Find where the given text appears and provide that cell's center as [X, Y] coordinate. 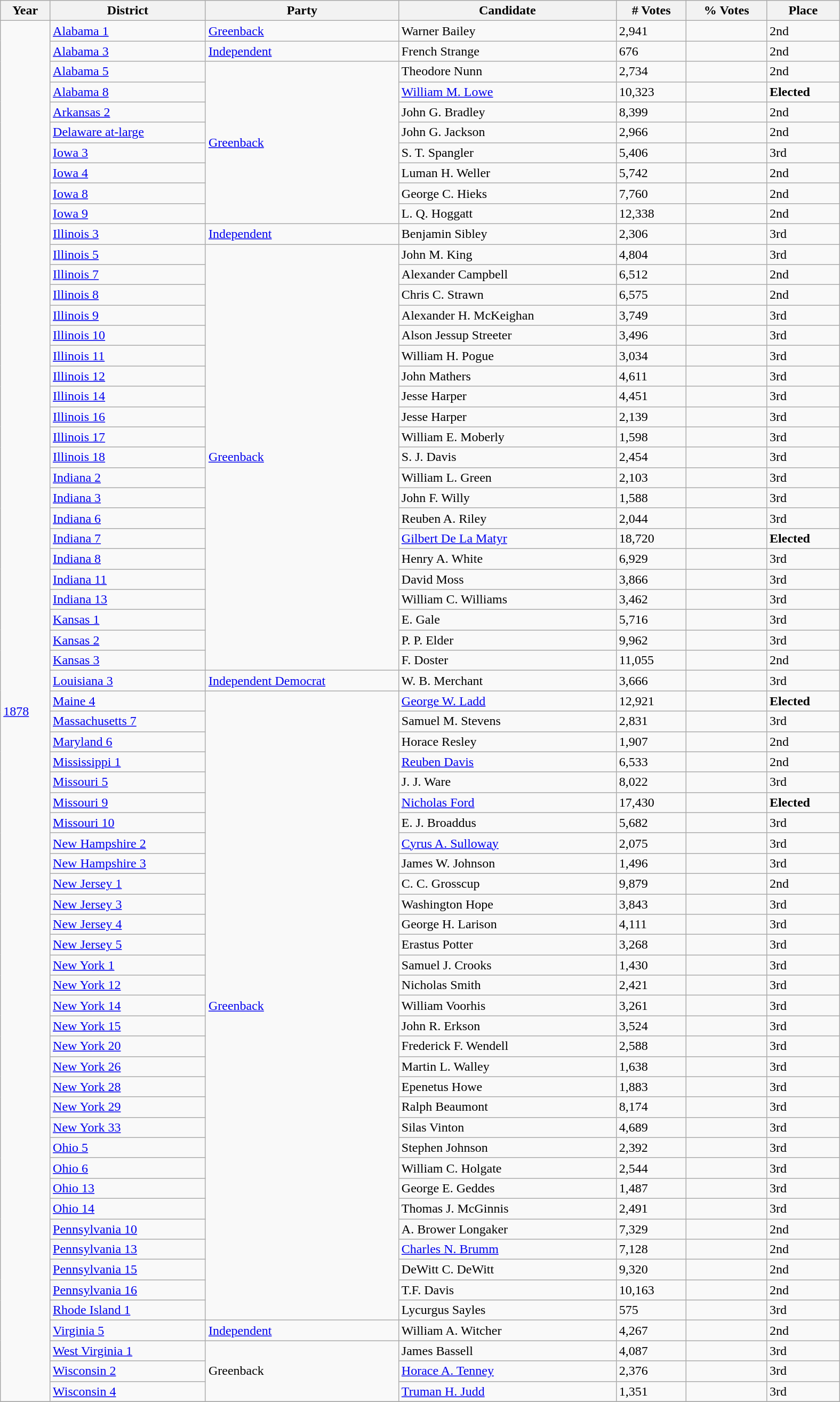
Lycurgus Sayles [507, 1310]
Ohio 13 [128, 1188]
New York 33 [128, 1127]
James W. Johnson [507, 863]
% Votes [726, 11]
8,174 [651, 1107]
Indiana 3 [128, 498]
Alson Jessup Streeter [507, 336]
William C. Williams [507, 600]
Candidate [507, 11]
William E. Moberly [507, 437]
New York 14 [128, 1006]
2,588 [651, 1046]
Illinois 9 [128, 315]
7,760 [651, 193]
Illinois 7 [128, 275]
Missouri 9 [128, 802]
Illinois 12 [128, 376]
4,611 [651, 376]
Illinois 10 [128, 336]
2,491 [651, 1208]
Iowa 8 [128, 193]
1,638 [651, 1066]
S. J. Davis [507, 457]
West Virginia 1 [128, 1351]
2,421 [651, 985]
5,742 [651, 173]
4,267 [651, 1331]
4,804 [651, 254]
F. Doster [507, 660]
2,734 [651, 71]
3,666 [651, 681]
Iowa 9 [128, 213]
A. Brower Longaker [507, 1229]
Nicholas Smith [507, 985]
Reuben A. Riley [507, 518]
Alabama 8 [128, 92]
575 [651, 1310]
New York 20 [128, 1046]
Gilbert De La Matyr [507, 538]
2,306 [651, 234]
Illinois 17 [128, 437]
# Votes [651, 11]
1,430 [651, 965]
17,430 [651, 802]
Ohio 14 [128, 1208]
676 [651, 51]
Indiana 2 [128, 477]
8,399 [651, 112]
Thomas J. McGinnis [507, 1208]
Independent Democrat [302, 681]
Silas Vinton [507, 1127]
Louisiana 3 [128, 681]
2,454 [651, 457]
J. J. Ware [507, 782]
New Jersey 4 [128, 925]
George H. Larison [507, 925]
New York 29 [128, 1107]
Illinois 11 [128, 356]
1,496 [651, 863]
Epenetus Howe [507, 1087]
Theodore Nunn [507, 71]
William L. Green [507, 477]
Indiana 11 [128, 579]
11,055 [651, 660]
New Hampshire 3 [128, 863]
Cyrus A. Sulloway [507, 843]
E. J. Broaddus [507, 823]
William C. Holgate [507, 1168]
3,261 [651, 1006]
Rhode Island 1 [128, 1310]
George C. Hieks [507, 193]
1,883 [651, 1087]
3,749 [651, 315]
George W. Ladd [507, 701]
John R. Erkson [507, 1026]
Alabama 3 [128, 51]
New Hampshire 2 [128, 843]
Illinois 8 [128, 295]
2,376 [651, 1371]
Pennsylvania 15 [128, 1270]
4,111 [651, 925]
E. Gale [507, 620]
5,406 [651, 153]
George E. Geddes [507, 1188]
Samuel J. Crooks [507, 965]
Charles N. Brumm [507, 1249]
7,128 [651, 1249]
4,689 [651, 1127]
Chris C. Strawn [507, 295]
10,163 [651, 1290]
12,338 [651, 213]
New Jersey 1 [128, 883]
James Bassell [507, 1351]
Maine 4 [128, 701]
Benjamin Sibley [507, 234]
Iowa 4 [128, 173]
Illinois 18 [128, 457]
New Jersey 5 [128, 945]
New Jersey 3 [128, 904]
2,831 [651, 721]
P. P. Elder [507, 640]
8,022 [651, 782]
3,034 [651, 356]
1,487 [651, 1188]
1,598 [651, 437]
2,075 [651, 843]
New York 15 [128, 1026]
New York 1 [128, 965]
John Mathers [507, 376]
Samuel M. Stevens [507, 721]
10,323 [651, 92]
John G. Bradley [507, 112]
John F. Willy [507, 498]
9,962 [651, 640]
Wisconsin 4 [128, 1391]
2,392 [651, 1148]
3,496 [651, 336]
Erastus Potter [507, 945]
Alexander Campbell [507, 275]
1878 [26, 711]
Ohio 6 [128, 1168]
Pennsylvania 13 [128, 1249]
Place [803, 11]
Frederick F. Wendell [507, 1046]
Kansas 3 [128, 660]
Pennsylvania 16 [128, 1290]
Massachusetts 7 [128, 721]
1,907 [651, 742]
Ralph Beaumont [507, 1107]
Reuben Davis [507, 762]
David Moss [507, 579]
2,941 [651, 31]
Luman H. Weller [507, 173]
6,575 [651, 295]
6,533 [651, 762]
Pennsylvania 10 [128, 1229]
New York 26 [128, 1066]
Kansas 2 [128, 640]
3,268 [651, 945]
Kansas 1 [128, 620]
Indiana 13 [128, 600]
Iowa 3 [128, 153]
5,682 [651, 823]
3,866 [651, 579]
William Voorhis [507, 1006]
4,087 [651, 1351]
Virginia 5 [128, 1331]
Illinois 14 [128, 396]
Stephen Johnson [507, 1148]
DeWitt C. DeWitt [507, 1270]
5,716 [651, 620]
Alabama 5 [128, 71]
3,843 [651, 904]
2,139 [651, 417]
Washington Hope [507, 904]
John M. King [507, 254]
S. T. Spangler [507, 153]
Maryland 6 [128, 742]
1,588 [651, 498]
Indiana 8 [128, 559]
Alabama 1 [128, 31]
Henry A. White [507, 559]
Nicholas Ford [507, 802]
4,451 [651, 396]
Wisconsin 2 [128, 1371]
12,921 [651, 701]
2,103 [651, 477]
Missouri 5 [128, 782]
Illinois 5 [128, 254]
Horace A. Tenney [507, 1371]
District [128, 11]
9,320 [651, 1270]
3,524 [651, 1026]
Illinois 16 [128, 417]
Year [26, 11]
New York 12 [128, 985]
Horace Resley [507, 742]
William A. Witcher [507, 1331]
Missouri 10 [128, 823]
New York 28 [128, 1087]
William H. Pogue [507, 356]
3,462 [651, 600]
7,329 [651, 1229]
C. C. Grosscup [507, 883]
Alexander H. McKeighan [507, 315]
William M. Lowe [507, 92]
Delaware at-large [128, 132]
Indiana 7 [128, 538]
Indiana 6 [128, 518]
2,544 [651, 1168]
Mississippi 1 [128, 762]
Martin L. Walley [507, 1066]
6,512 [651, 275]
W. B. Merchant [507, 681]
Truman H. Judd [507, 1391]
John G. Jackson [507, 132]
Warner Bailey [507, 31]
L. Q. Hoggatt [507, 213]
T.F. Davis [507, 1290]
2,966 [651, 132]
Ohio 5 [128, 1148]
18,720 [651, 538]
9,879 [651, 883]
Party [302, 11]
Illinois 3 [128, 234]
6,929 [651, 559]
Arkansas 2 [128, 112]
2,044 [651, 518]
1,351 [651, 1391]
French Strange [507, 51]
